Find where the given text appears and provide that cell's center as [x, y] coordinate. 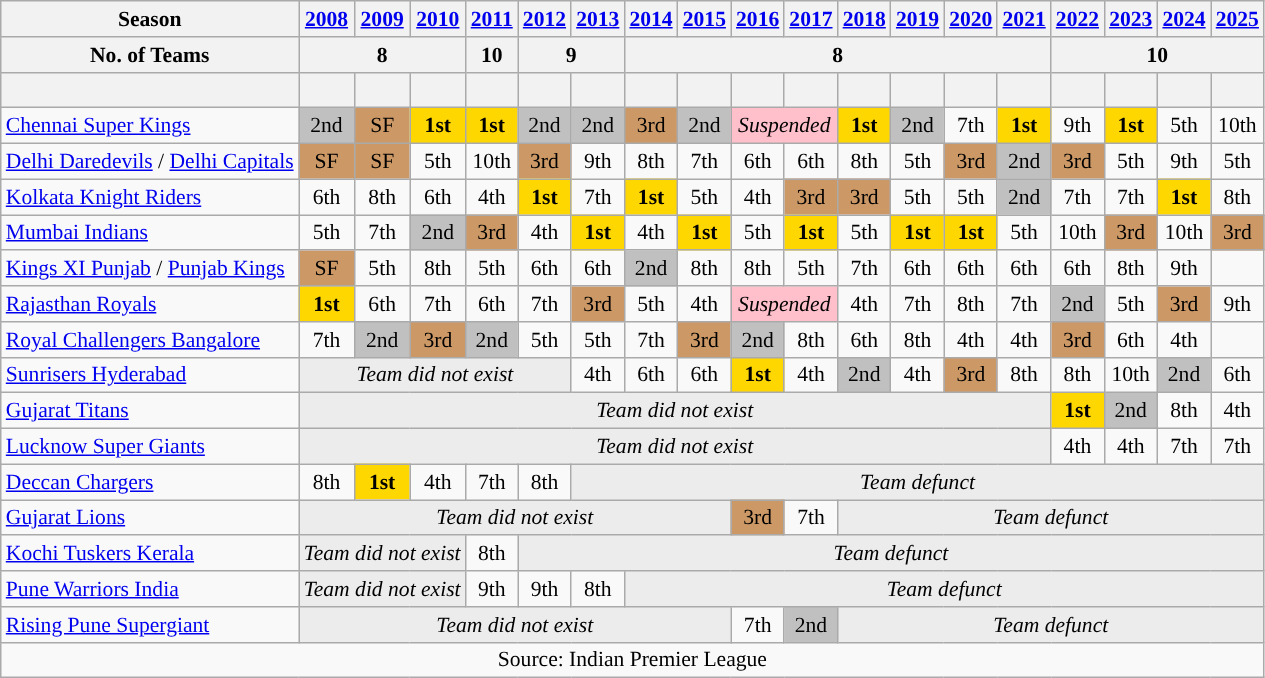
2008 [327, 19]
2010 [438, 19]
9 [572, 55]
Rising Pune Supergiant [150, 625]
Season [150, 19]
Deccan Chargers [150, 482]
2022 [1078, 19]
2009 [382, 19]
Pune Warriors India [150, 589]
2016 [758, 19]
Kings XI Punjab / Punjab Kings [150, 269]
2020 [970, 19]
Royal Challengers Bangalore [150, 340]
Source: Indian Premier League [632, 660]
2014 [650, 19]
2021 [1024, 19]
Gujarat Titans [150, 411]
2024 [1184, 19]
2023 [1130, 19]
No. of Teams [150, 55]
Delhi Daredevils / Delhi Capitals [150, 162]
Chennai Super Kings [150, 126]
2012 [544, 19]
Sunrisers Hyderabad [150, 375]
2013 [598, 19]
Gujarat Lions [150, 518]
2015 [704, 19]
Kolkata Knight Riders [150, 197]
Mumbai Indians [150, 233]
2018 [864, 19]
2011 [492, 19]
Rajasthan Royals [150, 304]
2025 [1238, 19]
2019 [918, 19]
Kochi Tuskers Kerala [150, 554]
Lucknow Super Giants [150, 447]
2017 [810, 19]
